Scan for the cell matching the given text and deliver its (X, Y) coordinate at center. 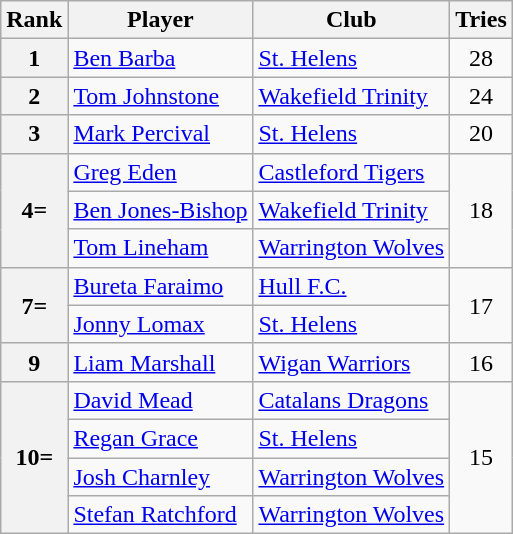
Stefan Ratchford (160, 515)
Ben Jones-Bishop (160, 210)
Catalans Dragons (352, 400)
Hull F.C. (352, 286)
10= (34, 457)
16 (482, 362)
4= (34, 210)
17 (482, 305)
28 (482, 58)
David Mead (160, 400)
Jonny Lomax (160, 324)
Ben Barba (160, 58)
Greg Eden (160, 172)
Tom Johnstone (160, 96)
Tom Lineham (160, 248)
15 (482, 457)
Bureta Faraimo (160, 286)
9 (34, 362)
Wigan Warriors (352, 362)
7= (34, 305)
Club (352, 20)
3 (34, 134)
2 (34, 96)
Tries (482, 20)
Rank (34, 20)
Mark Percival (160, 134)
Josh Charnley (160, 477)
Castleford Tigers (352, 172)
1 (34, 58)
18 (482, 210)
24 (482, 96)
Regan Grace (160, 438)
20 (482, 134)
Player (160, 20)
Liam Marshall (160, 362)
